Detect which cell encompasses the target text, then output its (X, Y) center coordinate. 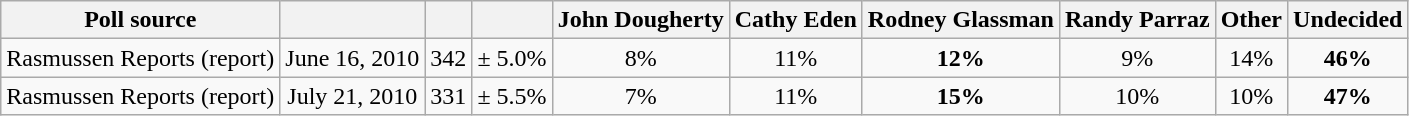
Randy Parraz (1137, 20)
Undecided (1348, 20)
9% (1137, 58)
331 (448, 96)
14% (1251, 58)
July 21, 2010 (352, 96)
47% (1348, 96)
8% (640, 58)
7% (640, 96)
15% (960, 96)
Rodney Glassman (960, 20)
John Dougherty (640, 20)
12% (960, 58)
342 (448, 58)
± 5.0% (512, 58)
46% (1348, 58)
Poll source (140, 20)
Other (1251, 20)
Cathy Eden (796, 20)
June 16, 2010 (352, 58)
± 5.5% (512, 96)
